Pinpoint the cell where the given text exists, returning its (X, Y) midpoint coordinate. 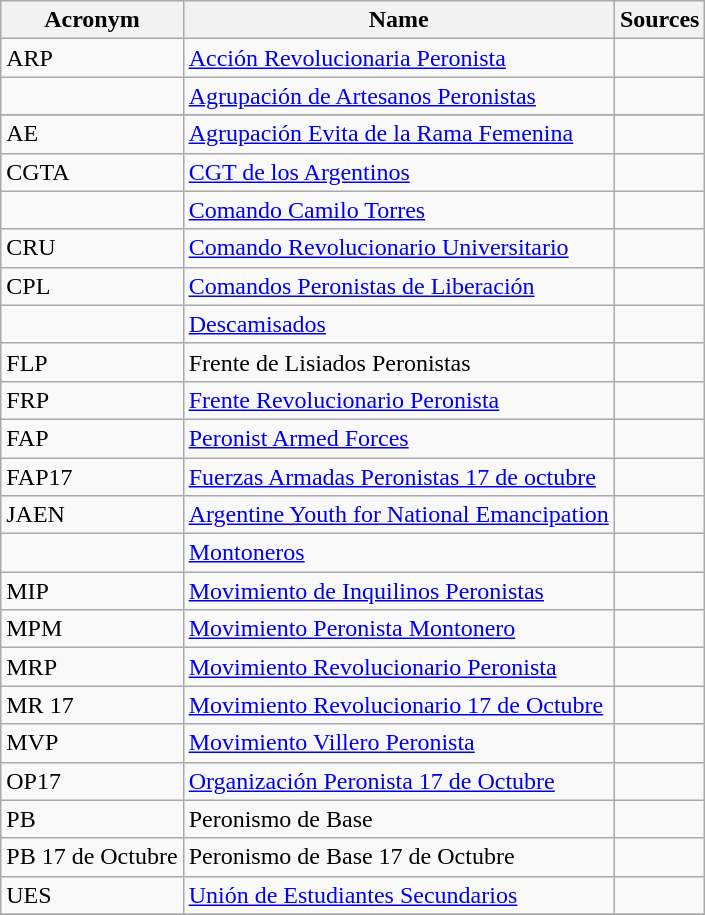
Name (398, 20)
Descamisados (398, 324)
Peronismo de Base (398, 819)
Movimiento Peronista Montonero (398, 629)
CRU (92, 248)
MVP (92, 743)
Frente de Lisiados Peronistas (398, 362)
Comandos Peronistas de Liberación (398, 286)
AE (92, 134)
Acronym (92, 20)
ARP (92, 58)
MRP (92, 667)
OP17 (92, 781)
FLP (92, 362)
CGT de los Argentinos (398, 172)
Peronismo de Base 17 de Octubre (398, 857)
Sources (660, 20)
MR 17 (92, 705)
CGTA (92, 172)
PB 17 de Octubre (92, 857)
UES (92, 895)
Comando Revolucionario Universitario (398, 248)
Argentine Youth for National Emancipation (398, 515)
FAP (92, 438)
CPL (92, 286)
Movimiento Revolucionario Peronista (398, 667)
Frente Revolucionario Peronista (398, 400)
MPM (92, 629)
Movimiento de Inquilinos Peronistas (398, 591)
JAEN (92, 515)
Agrupación de Artesanos Peronistas (398, 96)
Unión de Estudiantes Secundarios (398, 895)
Agrupación Evita de la Rama Femenina (398, 134)
MIP (92, 591)
Movimiento Revolucionario 17 de Octubre (398, 705)
Montoneros (398, 553)
Fuerzas Armadas Peronistas 17 de octubre (398, 477)
Peronist Armed Forces (398, 438)
Movimiento Villero Peronista (398, 743)
FRP (92, 400)
Acción Revolucionaria Peronista (398, 58)
Organización Peronista 17 de Octubre (398, 781)
FAP17 (92, 477)
Comando Camilo Torres (398, 210)
PB (92, 819)
